Output the [x, y] coordinate of the center of the cell containing the given text.  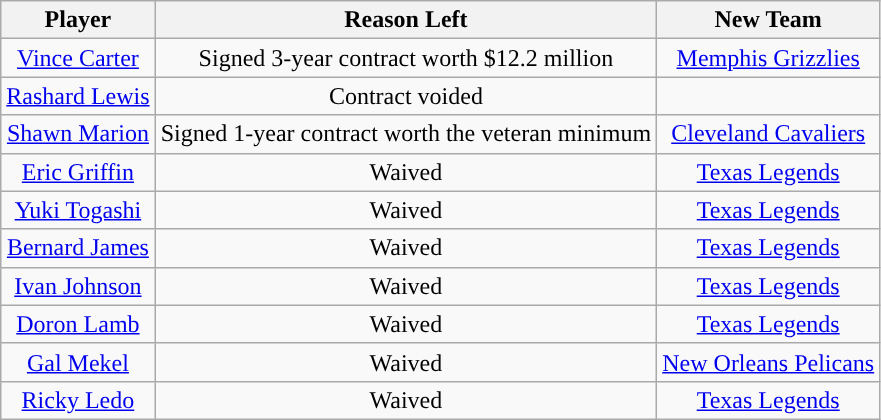
Signed 3-year contract worth $12.2 million [406, 58]
Signed 1-year contract worth the veteran minimum [406, 134]
Cleveland Cavaliers [768, 134]
Yuki Togashi [78, 210]
Player [78, 20]
New Team [768, 20]
Reason Left [406, 20]
Vince Carter [78, 58]
Eric Griffin [78, 172]
Gal Mekel [78, 362]
Contract voided [406, 96]
Memphis Grizzlies [768, 58]
Ivan Johnson [78, 286]
Rashard Lewis [78, 96]
Ricky Ledo [78, 400]
Shawn Marion [78, 134]
Bernard James [78, 248]
New Orleans Pelicans [768, 362]
Doron Lamb [78, 324]
